Provide the (X, Y) coordinate of the cell's center where the given text is located.  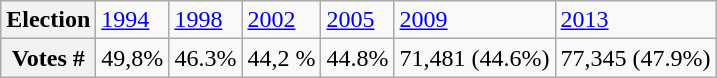
71,481 (44.6%) (474, 58)
49,8% (132, 58)
77,345 (47.9%) (636, 58)
2002 (282, 20)
Votes # (48, 58)
2005 (358, 20)
Election (48, 20)
1998 (206, 20)
2013 (636, 20)
2009 (474, 20)
1994 (132, 20)
44,2 % (282, 58)
46.3% (206, 58)
44.8% (358, 58)
